Determine the (X, Y) coordinate at the center of the cell enclosing the given text.  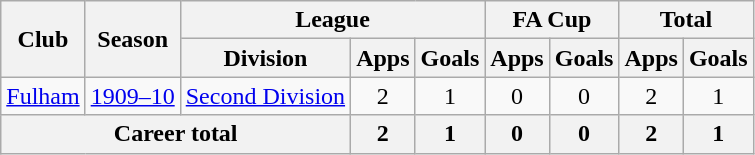
1909–10 (132, 96)
Club (43, 39)
Fulham (43, 96)
FA Cup (552, 20)
League (332, 20)
Second Division (265, 96)
Total (686, 20)
Career total (176, 134)
Division (265, 58)
Season (132, 39)
